Identify which cell holds the provided text, then report its (x, y) central coordinate. 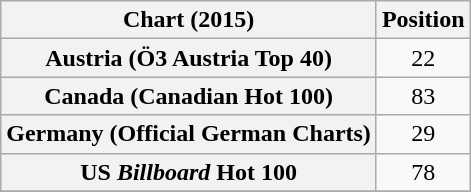
29 (423, 134)
Germany (Official German Charts) (189, 134)
78 (423, 172)
Position (423, 20)
Chart (2015) (189, 20)
US Billboard Hot 100 (189, 172)
Austria (Ö3 Austria Top 40) (189, 58)
22 (423, 58)
83 (423, 96)
Canada (Canadian Hot 100) (189, 96)
